Find where the given text appears and provide that cell's center as (x, y) coordinate. 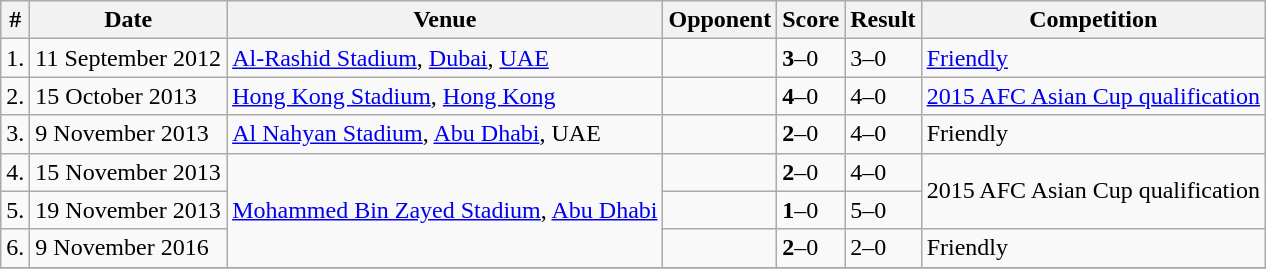
Opponent (720, 20)
5–0 (883, 210)
15 October 2013 (128, 96)
Result (883, 20)
4. (16, 172)
15 November 2013 (128, 172)
1. (16, 58)
Mohammed Bin Zayed Stadium, Abu Dhabi (445, 210)
2. (16, 96)
Competition (1093, 20)
9 November 2016 (128, 248)
1–0 (811, 210)
19 November 2013 (128, 210)
6. (16, 248)
Hong Kong Stadium, Hong Kong (445, 96)
Al Nahyan Stadium, Abu Dhabi, UAE (445, 134)
9 November 2013 (128, 134)
# (16, 20)
3. (16, 134)
Score (811, 20)
Venue (445, 20)
Al-Rashid Stadium, Dubai, UAE (445, 58)
11 September 2012 (128, 58)
Date (128, 20)
5. (16, 210)
